Output the (X, Y) coordinate of the center of the cell containing the given text.  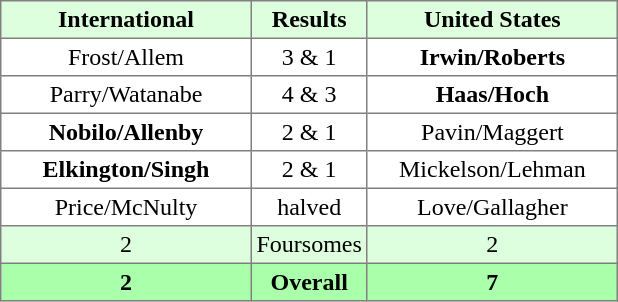
4 & 3 (309, 95)
Irwin/Roberts (492, 57)
Price/McNulty (126, 207)
United States (492, 20)
Haas/Hoch (492, 95)
halved (309, 207)
Love/Gallagher (492, 207)
Elkington/Singh (126, 170)
7 (492, 282)
Results (309, 20)
Mickelson/Lehman (492, 170)
Pavin/Maggert (492, 132)
Overall (309, 282)
3 & 1 (309, 57)
Nobilo/Allenby (126, 132)
Parry/Watanabe (126, 95)
International (126, 20)
Frost/Allem (126, 57)
Foursomes (309, 245)
